Output the [X, Y] coordinate of the center of the cell containing the given text.  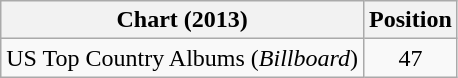
47 [411, 58]
Position [411, 20]
Chart (2013) [182, 20]
US Top Country Albums (Billboard) [182, 58]
